From the cell containing the given text, extract its center point as (x, y) coordinate. 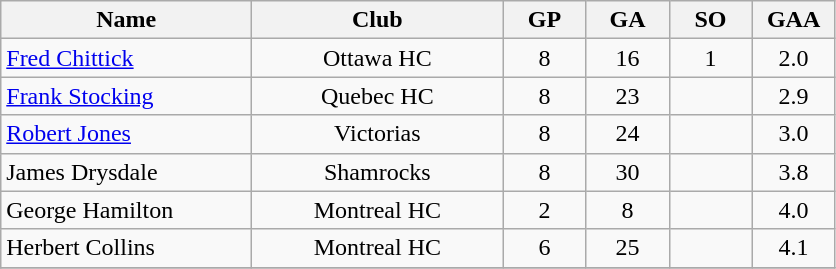
Victorias (378, 134)
Name (126, 20)
6 (544, 248)
2.9 (794, 96)
4.0 (794, 210)
1 (710, 58)
George Hamilton (126, 210)
James Drysdale (126, 172)
23 (628, 96)
2.0 (794, 58)
GAA (794, 20)
25 (628, 248)
Ottawa HC (378, 58)
2 (544, 210)
Shamrocks (378, 172)
24 (628, 134)
30 (628, 172)
16 (628, 58)
4.1 (794, 248)
3.0 (794, 134)
3.8 (794, 172)
Club (378, 20)
Robert Jones (126, 134)
Fred Chittick (126, 58)
GA (628, 20)
SO (710, 20)
GP (544, 20)
Frank Stocking (126, 96)
Quebec HC (378, 96)
Herbert Collins (126, 248)
